Locate the cell with the specified text and output its (X, Y) center coordinate. 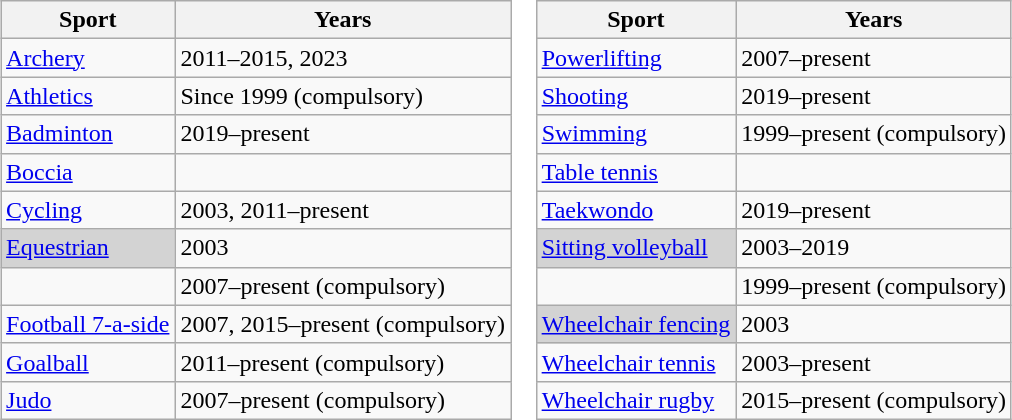
Table tennis (636, 172)
Cycling (88, 210)
Since 1999 (compulsory) (343, 96)
Wheelchair rugby (636, 400)
2015–present (compulsory) (874, 400)
2007, 2015–present (compulsory) (343, 324)
2003, 2011–present (343, 210)
2007–present (874, 58)
Taekwondo (636, 210)
2003–present (874, 362)
Judo (88, 400)
Powerlifting (636, 58)
Wheelchair fencing (636, 324)
Football 7-a-side (88, 324)
Boccia (88, 172)
Badminton (88, 134)
2011–present (compulsory) (343, 362)
Archery (88, 58)
Equestrian (88, 248)
2003–2019 (874, 248)
Athletics (88, 96)
2011–2015, 2023 (343, 58)
Goalball (88, 362)
Shooting (636, 96)
Sitting volleyball (636, 248)
Wheelchair tennis (636, 362)
Swimming (636, 134)
